Locate the cell with the specified text and output its [X, Y] center coordinate. 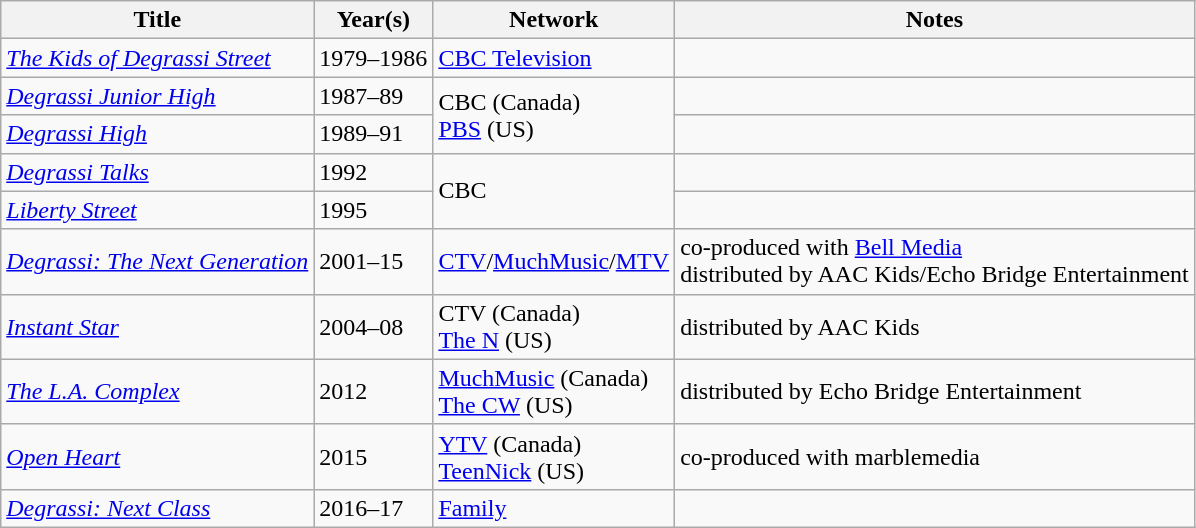
Notes [935, 20]
Degrassi Talks [158, 172]
CTV (Canada)The N (US) [554, 326]
Degrassi: Next Class [158, 508]
Title [158, 20]
2004–08 [374, 326]
Network [554, 20]
CTV/MuchMusic/MTV [554, 262]
Family [554, 508]
2015 [374, 456]
1989–91 [374, 134]
Year(s) [374, 20]
co-produced with Bell Mediadistributed by AAC Kids/Echo Bridge Entertainment [935, 262]
CBC (Canada)PBS (US) [554, 115]
2012 [374, 392]
1987–89 [374, 96]
1979–1986 [374, 58]
CBC [554, 191]
distributed by Echo Bridge Entertainment [935, 392]
Instant Star [158, 326]
1992 [374, 172]
Open Heart [158, 456]
distributed by AAC Kids [935, 326]
The Kids of Degrassi Street [158, 58]
CBC Television [554, 58]
YTV (Canada)TeenNick (US) [554, 456]
Liberty Street [158, 210]
Degrassi High [158, 134]
The L.A. Complex [158, 392]
2016–17 [374, 508]
MuchMusic (Canada)The CW (US) [554, 392]
co-produced with marblemedia [935, 456]
2001–15 [374, 262]
Degrassi Junior High [158, 96]
Degrassi: The Next Generation [158, 262]
1995 [374, 210]
